Output the (x, y) coordinate of the center of the cell containing the given text.  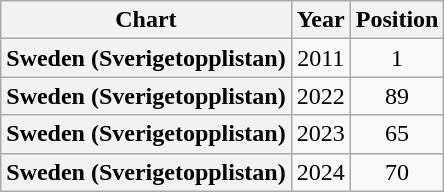
65 (397, 134)
1 (397, 58)
Year (320, 20)
Chart (146, 20)
Position (397, 20)
89 (397, 96)
2011 (320, 58)
2024 (320, 172)
2023 (320, 134)
2022 (320, 96)
70 (397, 172)
